Determine the (x, y) coordinate at the center of the cell enclosing the given text.  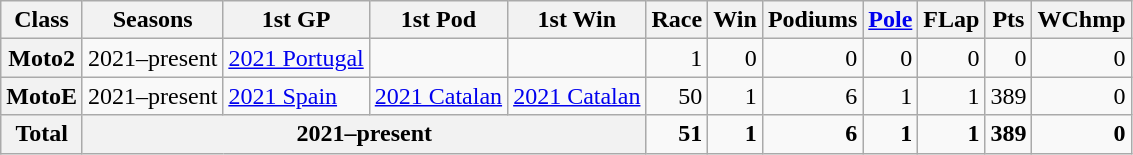
Seasons (152, 20)
51 (677, 134)
Podiums (812, 20)
1st Pod (438, 20)
WChmp (1082, 20)
2021 Portugal (296, 58)
Race (677, 20)
1st Win (577, 20)
FLap (952, 20)
50 (677, 96)
Class (42, 20)
1st GP (296, 20)
Moto2 (42, 58)
Win (736, 20)
2021 Spain (296, 96)
MotoE (42, 96)
Total (42, 134)
Pts (1008, 20)
Pole (890, 20)
